Return (X, Y) of the center of cell containing provided text 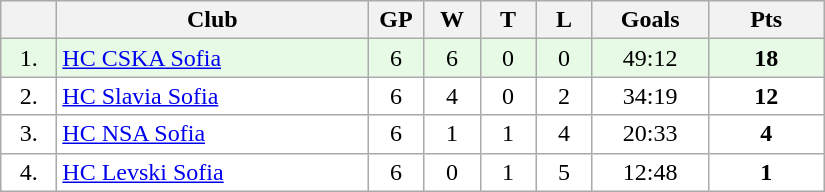
Club (212, 20)
1. (29, 58)
Pts (766, 20)
HC Slavia Sofia (212, 96)
3. (29, 134)
20:33 (650, 134)
Goals (650, 20)
34:19 (650, 96)
HC NSA Sofia (212, 134)
GP (396, 20)
5 (564, 172)
HC CSKA Sofia (212, 58)
2. (29, 96)
12 (766, 96)
18 (766, 58)
4. (29, 172)
L (564, 20)
HC Levski Sofia (212, 172)
49:12 (650, 58)
T (508, 20)
W (452, 20)
12:48 (650, 172)
2 (564, 96)
